Determine the [X, Y] coordinate at the center of the cell enclosing the given text.  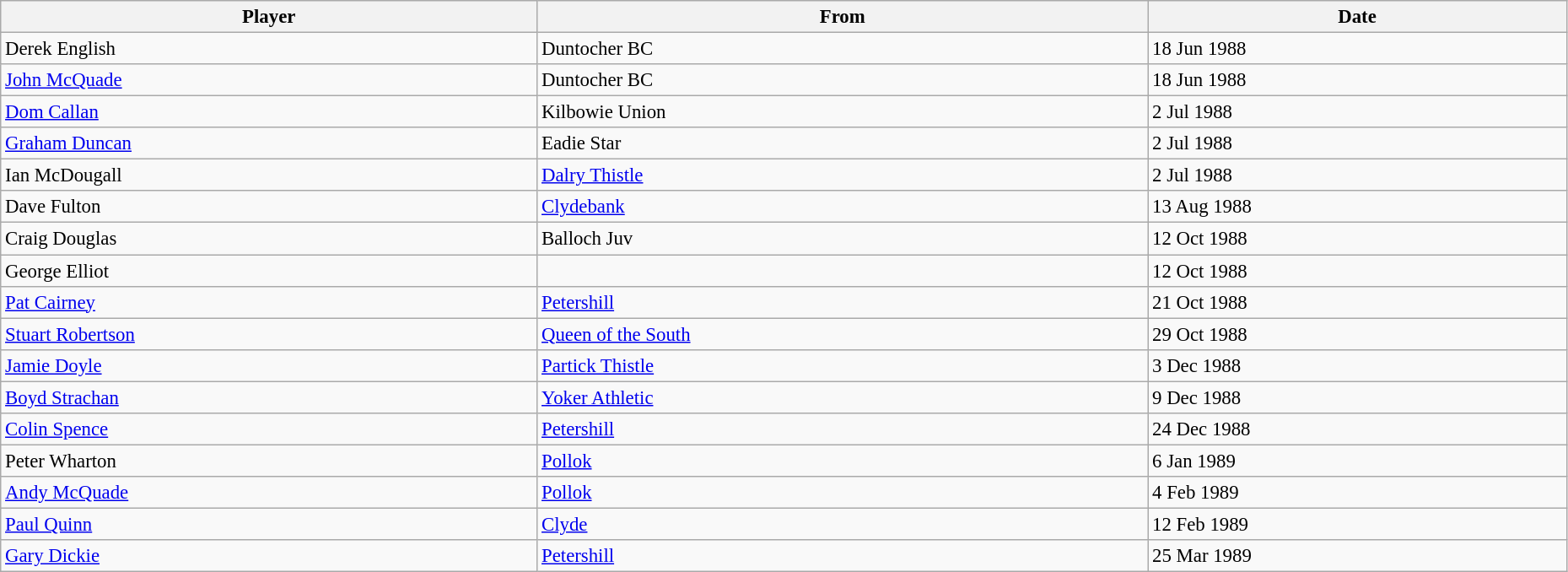
12 Feb 1989 [1358, 524]
6 Jan 1989 [1358, 461]
Paul Quinn [269, 524]
21 Oct 1988 [1358, 302]
Balloch Juv [843, 239]
29 Oct 1988 [1358, 334]
Ian McDougall [269, 175]
3 Dec 1988 [1358, 365]
Andy McQuade [269, 493]
George Elliot [269, 271]
Dave Fulton [269, 207]
Kilbowie Union [843, 112]
Graham Duncan [269, 143]
Eadie Star [843, 143]
Pat Cairney [269, 302]
Stuart Robertson [269, 334]
Clyde [843, 524]
24 Dec 1988 [1358, 429]
Partick Thistle [843, 365]
25 Mar 1989 [1358, 556]
From [843, 17]
Peter Wharton [269, 461]
4 Feb 1989 [1358, 493]
Craig Douglas [269, 239]
Date [1358, 17]
Boyd Strachan [269, 397]
Queen of the South [843, 334]
Gary Dickie [269, 556]
Colin Spence [269, 429]
Dom Callan [269, 112]
Yoker Athletic [843, 397]
Player [269, 17]
Dalry Thistle [843, 175]
9 Dec 1988 [1358, 397]
Clydebank [843, 207]
John McQuade [269, 80]
Jamie Doyle [269, 365]
13 Aug 1988 [1358, 207]
Derek English [269, 49]
